Identify which cell holds the provided text, then report its [X, Y] central coordinate. 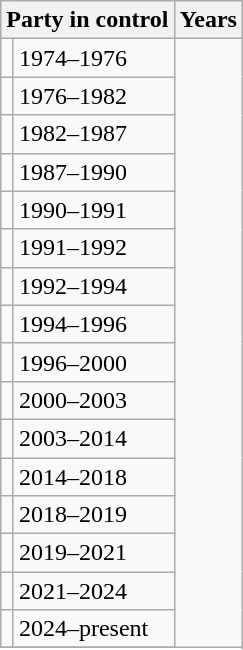
Years [208, 20]
1982–1987 [94, 134]
1990–1991 [94, 210]
1976–1982 [94, 96]
Party in control [88, 20]
1996–2000 [94, 362]
2024–present [94, 629]
1991–1992 [94, 248]
1974–1976 [94, 58]
2003–2014 [94, 438]
2019–2021 [94, 553]
2021–2024 [94, 591]
1994–1996 [94, 324]
2000–2003 [94, 400]
1992–1994 [94, 286]
2018–2019 [94, 515]
1987–1990 [94, 172]
2014–2018 [94, 477]
